Return the (X, Y) coordinate for the center point of the cell that contains the specified text.  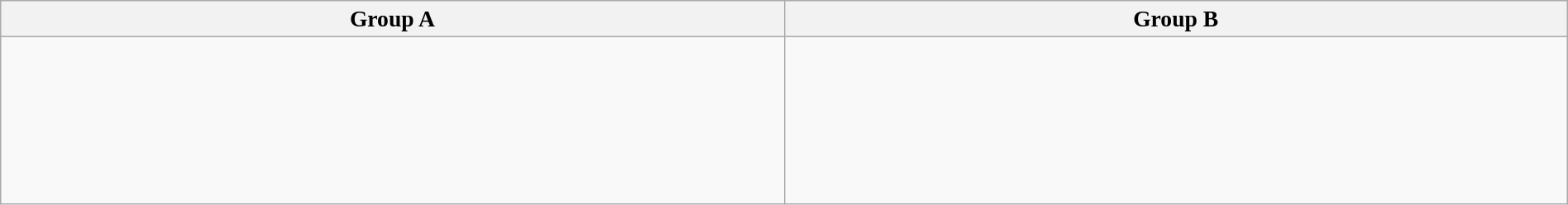
Group B (1176, 19)
Group A (392, 19)
